Scan for the cell matching the given text and deliver its (X, Y) coordinate at center. 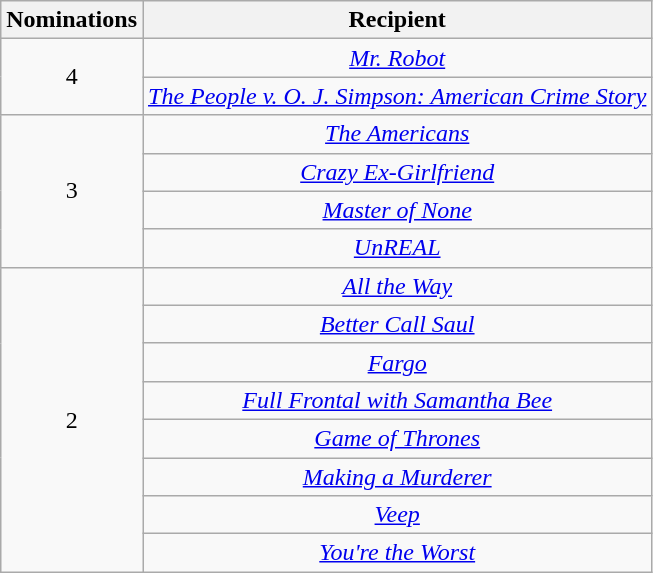
Veep (396, 515)
Mr. Robot (396, 58)
You're the Worst (396, 553)
2 (72, 419)
Crazy Ex-Girlfriend (396, 172)
Recipient (396, 20)
All the Way (396, 286)
The People v. O. J. Simpson: American Crime Story (396, 96)
Nominations (72, 20)
Making a Murderer (396, 477)
Fargo (396, 362)
Full Frontal with Samantha Bee (396, 400)
The Americans (396, 134)
Master of None (396, 210)
UnREAL (396, 248)
Better Call Saul (396, 324)
4 (72, 77)
Game of Thrones (396, 438)
3 (72, 191)
